Find where the given text appears and provide that cell's center as (X, Y) coordinate. 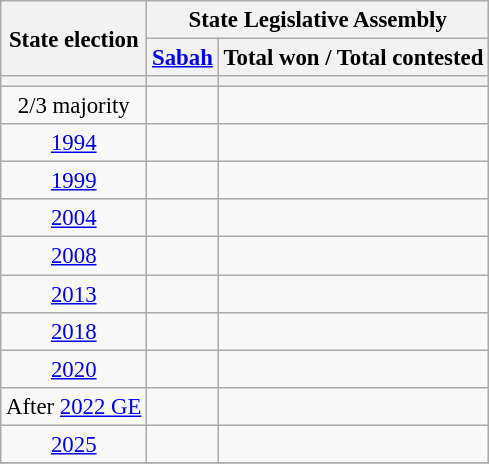
After 2022 GE (74, 406)
1994 (74, 143)
2025 (74, 444)
2/3 majority (74, 106)
Sabah (182, 58)
1999 (74, 181)
Total won / Total contested (354, 58)
2013 (74, 294)
2004 (74, 219)
2020 (74, 369)
2008 (74, 256)
State Legislative Assembly (318, 20)
State election (74, 38)
2018 (74, 331)
